Detect which cell encompasses the target text, then output its (X, Y) center coordinate. 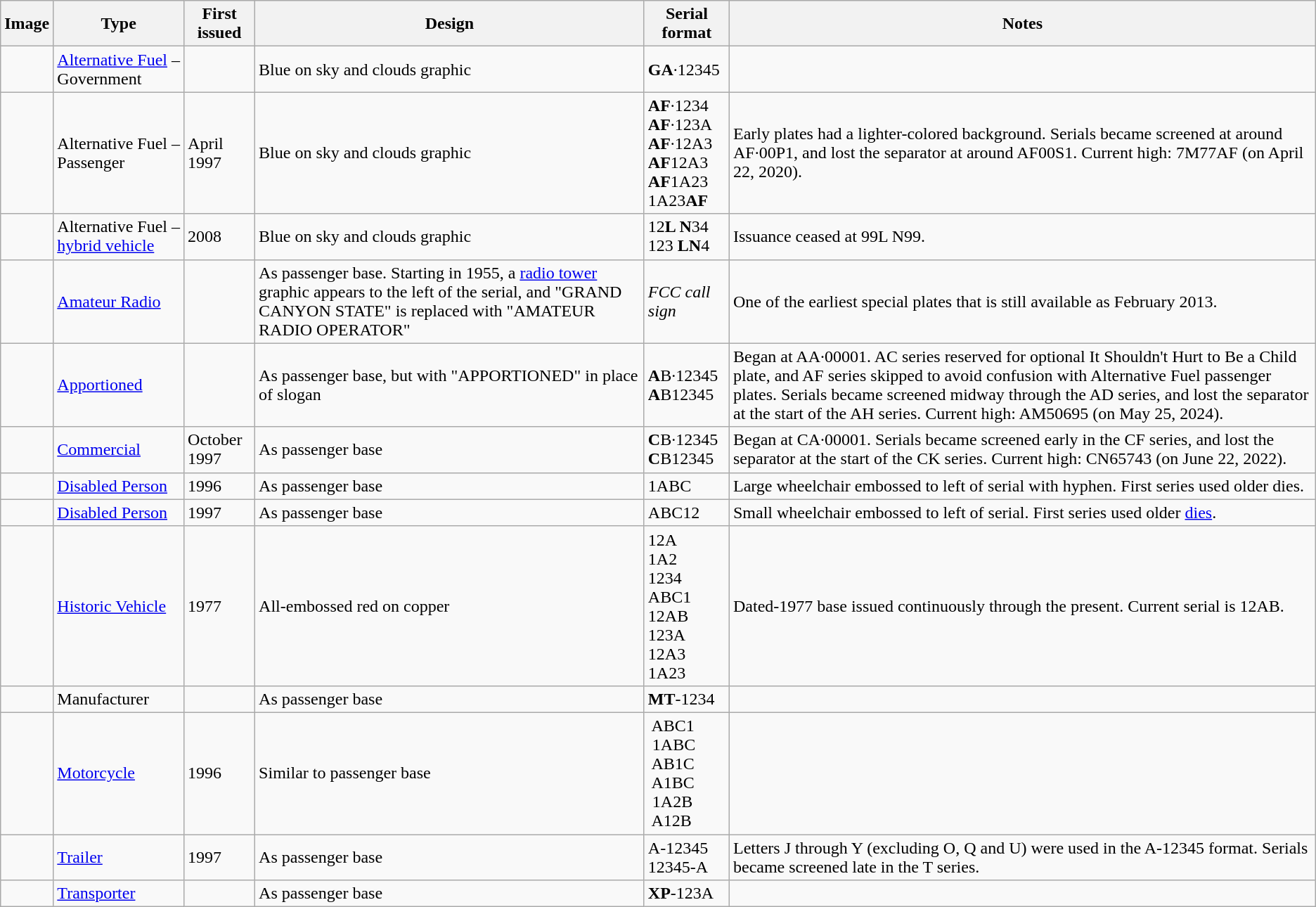
Apportioned (119, 385)
GA·12345 (686, 69)
AB·12345AB12345 (686, 385)
Type (119, 24)
Notes (1022, 24)
12A1A21234ABC112AB123A12A31A23 (686, 606)
Serial format (686, 24)
Amateur Radio (119, 301)
Alternative Fuel – Passenger (119, 153)
XP-123A (686, 894)
AF·1234AF·123AAF·12A3AF12A3AF1A231A23AF (686, 153)
Large wheelchair embossed to left of serial with hyphen. First series used older dies. (1022, 486)
One of the earliest special plates that is still available as February 2013. (1022, 301)
All-embossed red on copper (450, 606)
A-1234512345-A (686, 856)
Transporter (119, 894)
Manufacturer (119, 699)
Commercial (119, 450)
First issued (219, 24)
As passenger base, but with "APPORTIONED" in place of slogan (450, 385)
12L N34123 LN4 (686, 236)
ABC1 1ABC AB1C A1BC 1A2B A12B (686, 773)
Dated-1977 base issued continuously through the present. Current serial is 12AB. (1022, 606)
April 1997 (219, 153)
MT-1234 (686, 699)
Trailer (119, 856)
2008 (219, 236)
CB·12345CB12345 (686, 450)
1ABC (686, 486)
FCC call sign (686, 301)
Alternative Fuel – hybrid vehicle (119, 236)
Small wheelchair embossed to left of serial. First series used older dies. (1022, 513)
Alternative Fuel – Government (119, 69)
1977 (219, 606)
Design (450, 24)
Historic Vehicle (119, 606)
Letters J through Y (excluding O, Q and U) were used in the A-12345 format. Serials became screened late in the T series. (1022, 856)
ABC12 (686, 513)
Similar to passenger base (450, 773)
Image (27, 24)
Issuance ceased at 99L N99. (1022, 236)
Motorcycle (119, 773)
October 1997 (219, 450)
